Search for the cell housing the specified text and yield its (x, y) center coordinate. 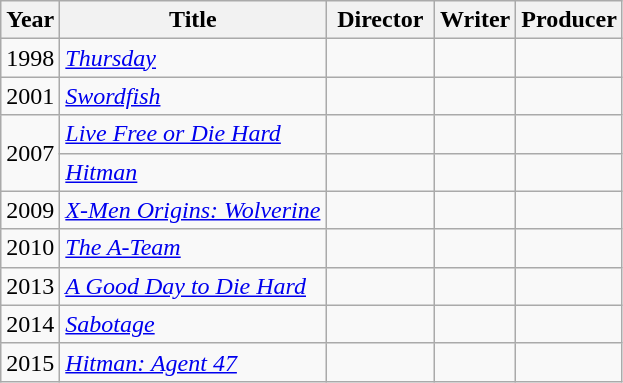
2001 (30, 96)
X-Men Origins: Wolverine (193, 210)
2007 (30, 153)
Swordfish (193, 96)
Title (193, 20)
2015 (30, 362)
Hitman: Agent 47 (193, 362)
A Good Day to Die Hard (193, 286)
Director (380, 20)
Producer (570, 20)
Hitman (193, 172)
The A-Team (193, 248)
2013 (30, 286)
2014 (30, 324)
Year (30, 20)
1998 (30, 58)
Live Free or Die Hard (193, 134)
Writer (476, 20)
2009 (30, 210)
Sabotage (193, 324)
2010 (30, 248)
Thursday (193, 58)
